Locate the cell with the specified text and output its [X, Y] center coordinate. 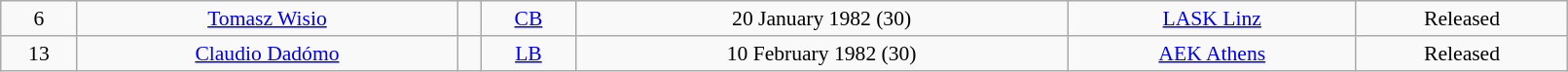
13 [39, 54]
LB [529, 54]
AEK Athens [1212, 54]
20 January 1982 (30) [821, 18]
CB [529, 18]
10 February 1982 (30) [821, 54]
Claudio Dadómo [267, 54]
LASK Linz [1212, 18]
Tomasz Wisio [267, 18]
6 [39, 18]
